Return the [X, Y] coordinate for the center point of the cell that contains the specified text.  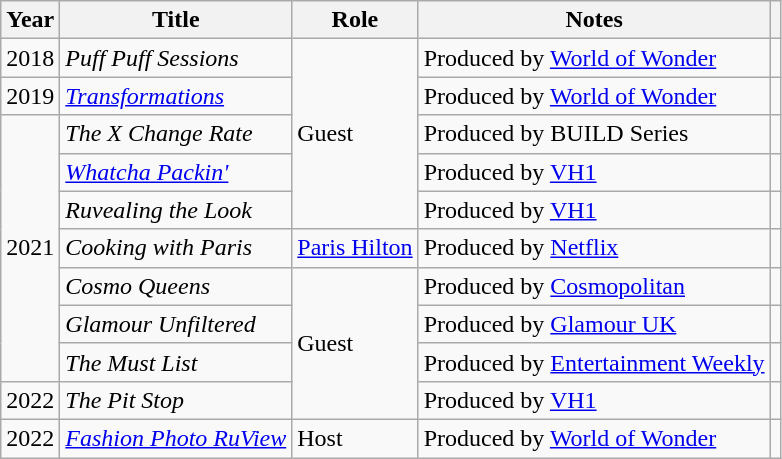
Glamour Unfiltered [176, 324]
2021 [30, 248]
Produced by Entertainment Weekly [594, 362]
Produced by BUILD Series [594, 134]
Role [355, 20]
The X Change Rate [176, 134]
Title [176, 20]
Ruvealing the Look [176, 210]
Notes [594, 20]
The Pit Stop [176, 400]
Whatcha Packin' [176, 172]
2019 [30, 96]
Cosmo Queens [176, 286]
Paris Hilton [355, 248]
Produced by Glamour UK [594, 324]
Puff Puff Sessions [176, 58]
2018 [30, 58]
Produced by Cosmopolitan [594, 286]
Fashion Photo RuView [176, 438]
Year [30, 20]
Cooking with Paris [176, 248]
Produced by Netflix [594, 248]
The Must List [176, 362]
Host [355, 438]
Transformations [176, 96]
